Pinpoint the cell where the given text exists, returning its (x, y) midpoint coordinate. 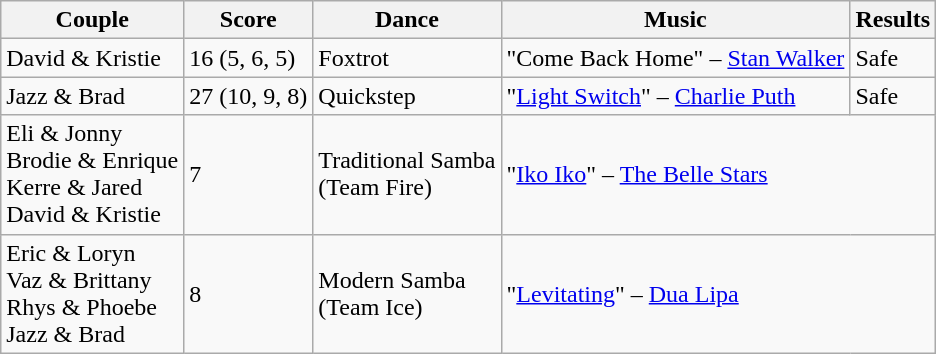
27 (10, 9, 8) (248, 96)
Foxtrot (407, 58)
16 (5, 6, 5) (248, 58)
Music (676, 20)
Jazz & Brad (92, 96)
Results (893, 20)
7 (248, 174)
Dance (407, 20)
Eric & LorynVaz & BrittanyRhys & PhoebeJazz & Brad (92, 294)
8 (248, 294)
"Come Back Home" – Stan Walker (676, 58)
Quickstep (407, 96)
Couple (92, 20)
"Levitating" – Dua Lipa (718, 294)
"Iko Iko" – The Belle Stars (718, 174)
Traditional Samba(Team Fire) (407, 174)
Score (248, 20)
Modern Samba(Team Ice) (407, 294)
Eli & JonnyBrodie & EnriqueKerre & JaredDavid & Kristie (92, 174)
David & Kristie (92, 58)
"Light Switch" – Charlie Puth (676, 96)
